Extract the [X, Y] coordinate from the center of the cell holding the provided text.  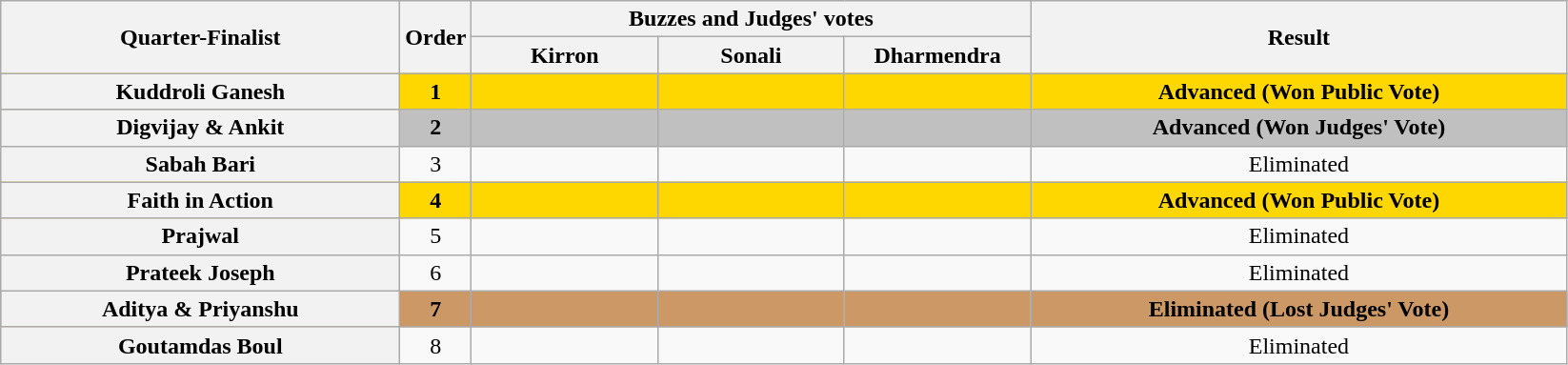
Quarter-Finalist [200, 37]
Prajwal [200, 236]
4 [436, 200]
Dharmendra [937, 55]
Buzzes and Judges' votes [751, 19]
Result [1299, 37]
8 [436, 345]
Goutamdas Boul [200, 345]
Kuddroli Ganesh [200, 91]
1 [436, 91]
3 [436, 164]
7 [436, 309]
Prateek Joseph [200, 273]
Sabah Bari [200, 164]
Kirron [565, 55]
Order [436, 37]
Advanced (Won Judges' Vote) [1299, 128]
5 [436, 236]
6 [436, 273]
2 [436, 128]
Eliminated (Lost Judges' Vote) [1299, 309]
Sonali [752, 55]
Digvijay & Ankit [200, 128]
Faith in Action [200, 200]
Aditya & Priyanshu [200, 309]
